Locate the cell with the specified text and output its (x, y) center coordinate. 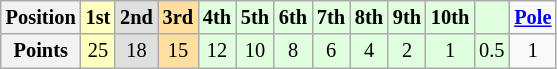
10 (255, 51)
2nd (136, 17)
4th (217, 17)
6 (331, 51)
8th (369, 17)
5th (255, 17)
8 (293, 51)
10th (450, 17)
Points (41, 51)
Pole (532, 17)
7th (331, 17)
2 (407, 51)
0.5 (492, 51)
12 (217, 51)
6th (293, 17)
18 (136, 51)
25 (98, 51)
3rd (178, 17)
9th (407, 17)
15 (178, 51)
Position (41, 17)
4 (369, 51)
1st (98, 17)
